Find where the given text appears and provide that cell's center as (x, y) coordinate. 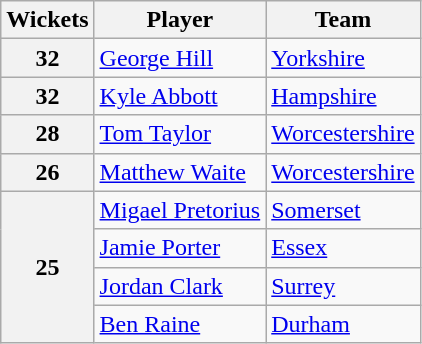
Durham (343, 324)
Kyle Abbott (180, 96)
28 (48, 134)
Yorkshire (343, 58)
Surrey (343, 286)
Ben Raine (180, 324)
Matthew Waite (180, 172)
25 (48, 267)
Player (180, 20)
Hampshire (343, 96)
George Hill (180, 58)
Jordan Clark (180, 286)
Wickets (48, 20)
Essex (343, 248)
Team (343, 20)
Migael Pretorius (180, 210)
Jamie Porter (180, 248)
Tom Taylor (180, 134)
26 (48, 172)
Somerset (343, 210)
